From the cell containing the given text, extract its center point as (X, Y) coordinate. 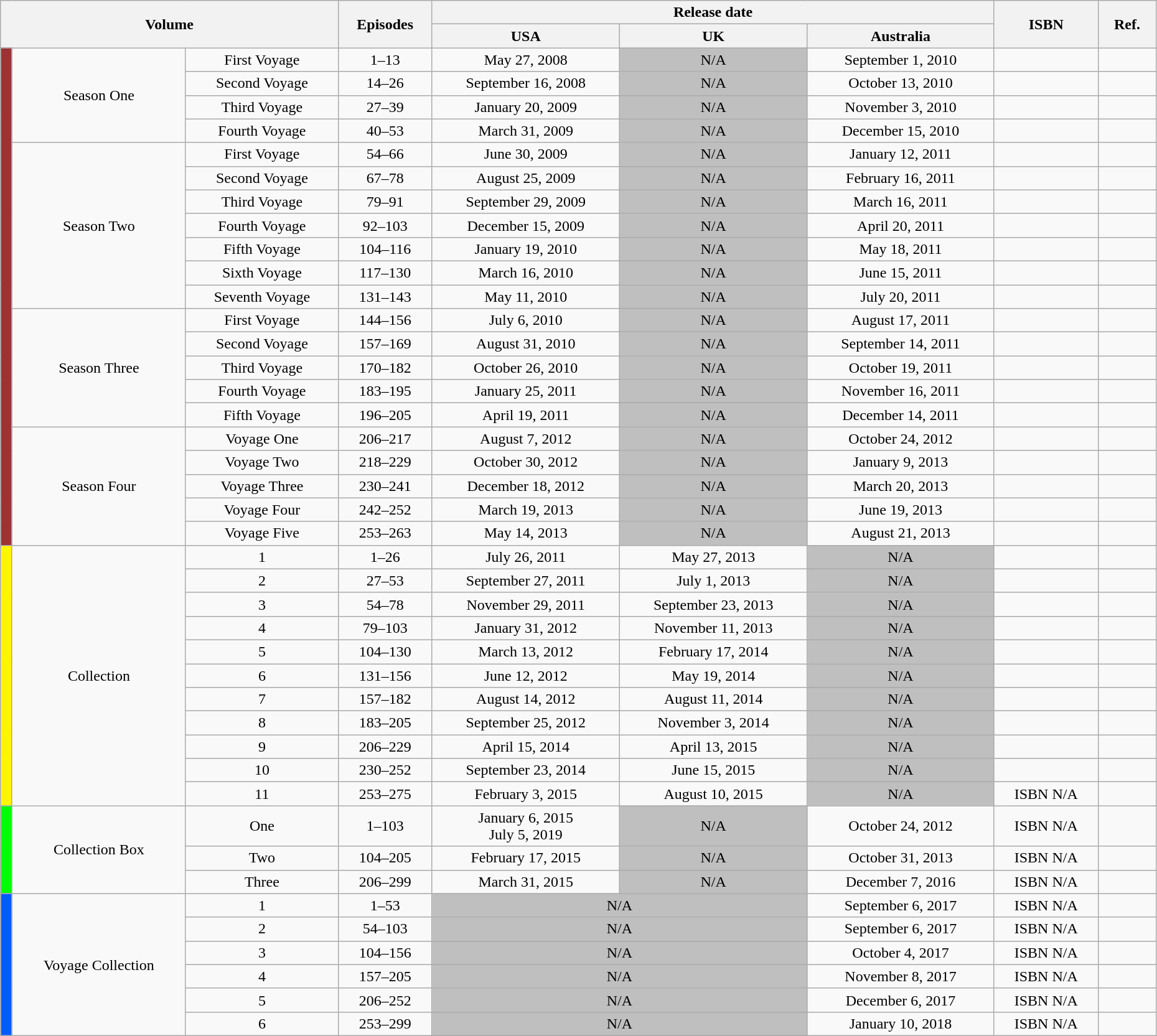
June 30, 2009 (525, 154)
Voyage Collection (98, 964)
September 14, 2011 (901, 344)
Seventh Voyage (261, 297)
March 31, 2015 (525, 882)
August 25, 2009 (525, 178)
218–229 (385, 462)
March 31, 2009 (525, 131)
157–169 (385, 344)
March 19, 2013 (525, 510)
October 4, 2017 (901, 953)
104–130 (385, 651)
October 26, 2010 (525, 368)
1–103 (385, 826)
196–205 (385, 415)
December 6, 2017 (901, 1000)
October 31, 2013 (901, 858)
157–182 (385, 699)
January 9, 2013 (901, 462)
May 19, 2014 (713, 675)
7 (261, 699)
8 (261, 723)
May 27, 2013 (713, 557)
January 10, 2018 (901, 1024)
February 3, 2015 (525, 794)
January 12, 2011 (901, 154)
1–26 (385, 557)
May 14, 2013 (525, 533)
170–182 (385, 368)
131–143 (385, 297)
183–205 (385, 723)
September 16, 2008 (525, 83)
157–205 (385, 976)
9 (261, 747)
August 31, 2010 (525, 344)
Volume (169, 24)
June 19, 2013 (901, 510)
June 15, 2015 (713, 770)
54–66 (385, 154)
Season Three (98, 368)
November 16, 2011 (901, 391)
54–103 (385, 929)
May 11, 2010 (525, 297)
104–116 (385, 249)
January 20, 2009 (525, 107)
14–26 (385, 83)
104–156 (385, 953)
August 10, 2015 (713, 794)
September 23, 2014 (525, 770)
Season Four (98, 486)
206–299 (385, 882)
July 1, 2013 (713, 581)
January 19, 2010 (525, 249)
October 30, 2012 (525, 462)
USA (525, 36)
August 7, 2012 (525, 439)
Season Two (98, 225)
1–53 (385, 905)
December 7, 2016 (901, 882)
September 1, 2010 (901, 60)
May 27, 2008 (525, 60)
Collection (98, 676)
144–156 (385, 320)
November 3, 2014 (713, 723)
183–195 (385, 391)
April 19, 2011 (525, 415)
79–91 (385, 202)
54–78 (385, 604)
27–53 (385, 581)
131–156 (385, 675)
27–39 (385, 107)
October 13, 2010 (901, 83)
206–229 (385, 747)
92–103 (385, 225)
February 17, 2014 (713, 651)
September 25, 2012 (525, 723)
Voyage Five (261, 533)
February 16, 2011 (901, 178)
December 15, 2009 (525, 225)
Two (261, 858)
April 15, 2014 (525, 747)
July 20, 2011 (901, 297)
December 15, 2010 (901, 131)
230–252 (385, 770)
February 17, 2015 (525, 858)
August 14, 2012 (525, 699)
Episodes (385, 24)
104–205 (385, 858)
June 12, 2012 (525, 675)
December 14, 2011 (901, 415)
November 3, 2010 (901, 107)
March 20, 2013 (901, 486)
Voyage Four (261, 510)
One (261, 826)
April 20, 2011 (901, 225)
August 17, 2011 (901, 320)
1–13 (385, 60)
Collection Box (98, 850)
August 11, 2014 (713, 699)
230–241 (385, 486)
Three (261, 882)
May 18, 2011 (901, 249)
September 23, 2013 (713, 604)
Voyage Two (261, 462)
November 29, 2011 (525, 604)
Sixth Voyage (261, 273)
UK (713, 36)
July 6, 2010 (525, 320)
79–103 (385, 628)
August 21, 2013 (901, 533)
June 15, 2011 (901, 273)
10 (261, 770)
206–217 (385, 439)
Voyage Three (261, 486)
ISBN (1046, 24)
242–252 (385, 510)
September 29, 2009 (525, 202)
November 11, 2013 (713, 628)
March 16, 2011 (901, 202)
January 31, 2012 (525, 628)
11 (261, 794)
206–252 (385, 1000)
December 18, 2012 (525, 486)
July 26, 2011 (525, 557)
40–53 (385, 131)
March 16, 2010 (525, 273)
January 6, 2015July 5, 2019 (525, 826)
67–78 (385, 178)
117–130 (385, 273)
April 13, 2015 (713, 747)
November 8, 2017 (901, 976)
253–275 (385, 794)
Australia (901, 36)
September 27, 2011 (525, 581)
Release date (713, 12)
Ref. (1128, 24)
Season One (98, 95)
253–263 (385, 533)
March 13, 2012 (525, 651)
253–299 (385, 1024)
January 25, 2011 (525, 391)
October 19, 2011 (901, 368)
Voyage One (261, 439)
